Find where the given text appears and provide that cell's center as [X, Y] coordinate. 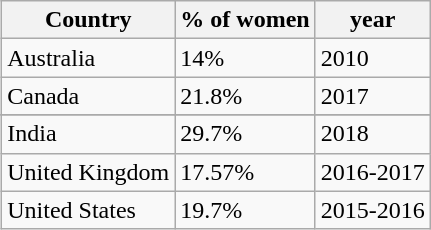
year [372, 20]
2016-2017 [372, 172]
17.57% [245, 172]
2018 [372, 134]
14% [245, 58]
% of women [245, 20]
Country [88, 20]
United States [88, 210]
2010 [372, 58]
India [88, 134]
2017 [372, 96]
United Kingdom [88, 172]
21.8% [245, 96]
Canada [88, 96]
Australia [88, 58]
19.7% [245, 210]
29.7% [245, 134]
2015-2016 [372, 210]
